Pinpoint the cell where the given text exists, returning its [X, Y] midpoint coordinate. 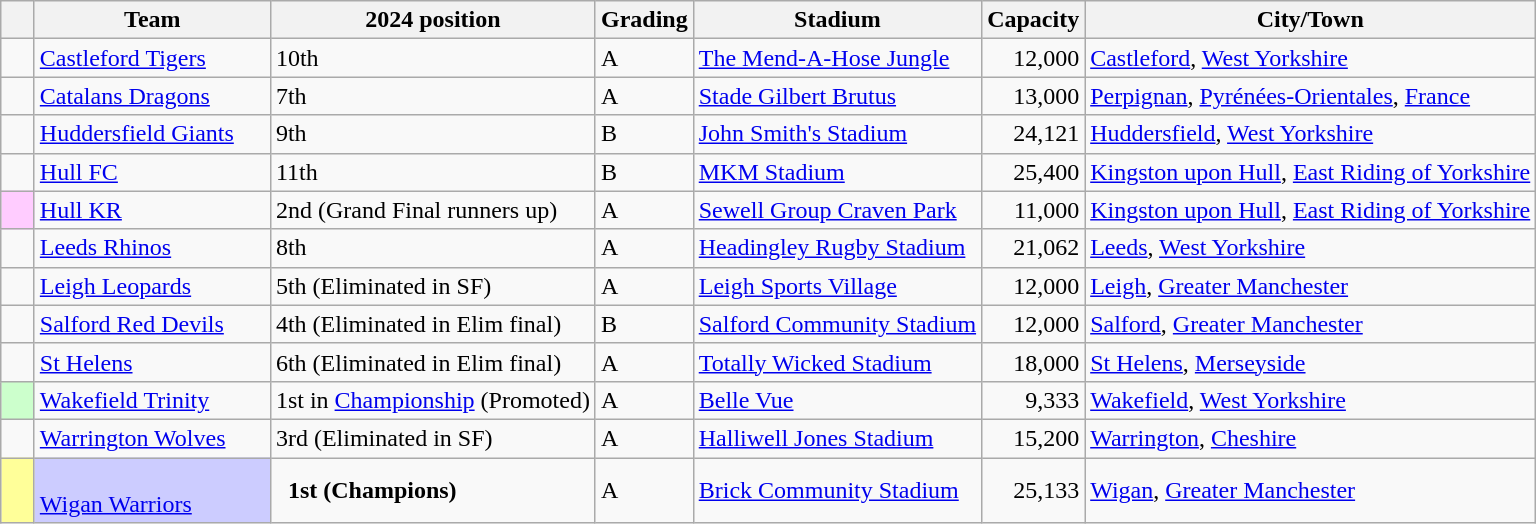
Wigan, Greater Manchester [1310, 490]
2024 position [432, 20]
Stadium [837, 20]
Wakefield, West Yorkshire [1310, 400]
9th [432, 134]
Capacity [1034, 20]
Warrington Wolves [152, 438]
Huddersfield Giants [152, 134]
25,400 [1034, 172]
10th [432, 58]
The Mend-A-Hose Jungle [837, 58]
9,333 [1034, 400]
Sewell Group Craven Park [837, 210]
Team [152, 20]
Huddersfield, West Yorkshire [1310, 134]
Leeds Rhinos [152, 248]
21,062 [1034, 248]
Perpignan, Pyrénées-Orientales, France [1310, 96]
Salford Community Stadium [837, 324]
Salford, Greater Manchester [1310, 324]
15,200 [1034, 438]
Castleford Tigers [152, 58]
Hull FC [152, 172]
24,121 [1034, 134]
Belle Vue [837, 400]
11th [432, 172]
Warrington, Cheshire [1310, 438]
3rd (Eliminated in SF) [432, 438]
18,000 [1034, 362]
Brick Community Stadium [837, 490]
6th (Eliminated in Elim final) [432, 362]
Hull KR [152, 210]
MKM Stadium [837, 172]
Leeds, West Yorkshire [1310, 248]
13,000 [1034, 96]
Catalans Dragons [152, 96]
Castleford, West Yorkshire [1310, 58]
4th (Eliminated in Elim final) [432, 324]
11,000 [1034, 210]
Leigh Sports Village [837, 286]
1st (Champions) [432, 490]
St Helens, Merseyside [1310, 362]
Salford Red Devils [152, 324]
City/Town [1310, 20]
St Helens [152, 362]
Leigh, Greater Manchester [1310, 286]
Halliwell Jones Stadium [837, 438]
8th [432, 248]
25,133 [1034, 490]
Totally Wicked Stadium [837, 362]
5th (Eliminated in SF) [432, 286]
Leigh Leopards [152, 286]
Wigan Warriors [152, 490]
Headingley Rugby Stadium [837, 248]
Wakefield Trinity [152, 400]
John Smith's Stadium [837, 134]
7th [432, 96]
Stade Gilbert Brutus [837, 96]
Grading [644, 20]
1st in Championship (Promoted) [432, 400]
2nd (Grand Final runners up) [432, 210]
